Identify which cell holds the provided text, then report its (x, y) central coordinate. 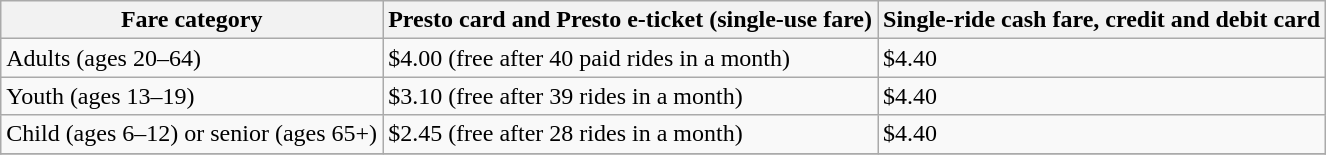
$3.10 (free after 39 rides in a month) (630, 96)
Presto card and Presto e-ticket (single-use fare) (630, 20)
Single-ride cash fare, credit and debit card (1102, 20)
Child (ages 6–12) or senior (ages 65+) (192, 134)
Fare category (192, 20)
Adults (ages 20–64) (192, 58)
Youth (ages 13–19) (192, 96)
$2.45 (free after 28 rides in a month) (630, 134)
$4.00 (free after 40 paid rides in a month) (630, 58)
